Return the (X, Y) coordinate for the center point of the cell that contains the specified text.  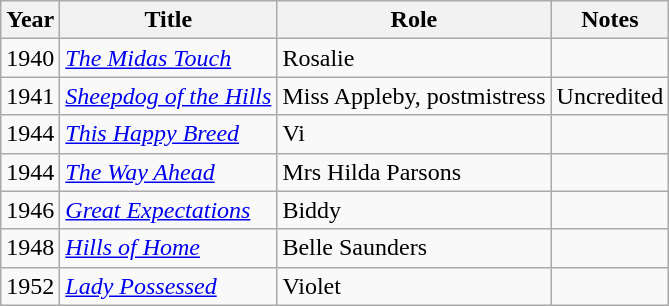
Rosalie (414, 58)
Title (168, 20)
Violet (414, 286)
Sheepdog of the Hills (168, 96)
Hills of Home (168, 248)
Year (30, 20)
Role (414, 20)
Notes (610, 20)
1948 (30, 248)
Uncredited (610, 96)
Great Expectations (168, 210)
1941 (30, 96)
The Midas Touch (168, 58)
Lady Possessed (168, 286)
This Happy Breed (168, 134)
Belle Saunders (414, 248)
1946 (30, 210)
Miss Appleby, postmistress (414, 96)
Biddy (414, 210)
The Way Ahead (168, 172)
Mrs Hilda Parsons (414, 172)
Vi (414, 134)
1952 (30, 286)
1940 (30, 58)
